From the cell containing the given text, extract its center point as [x, y] coordinate. 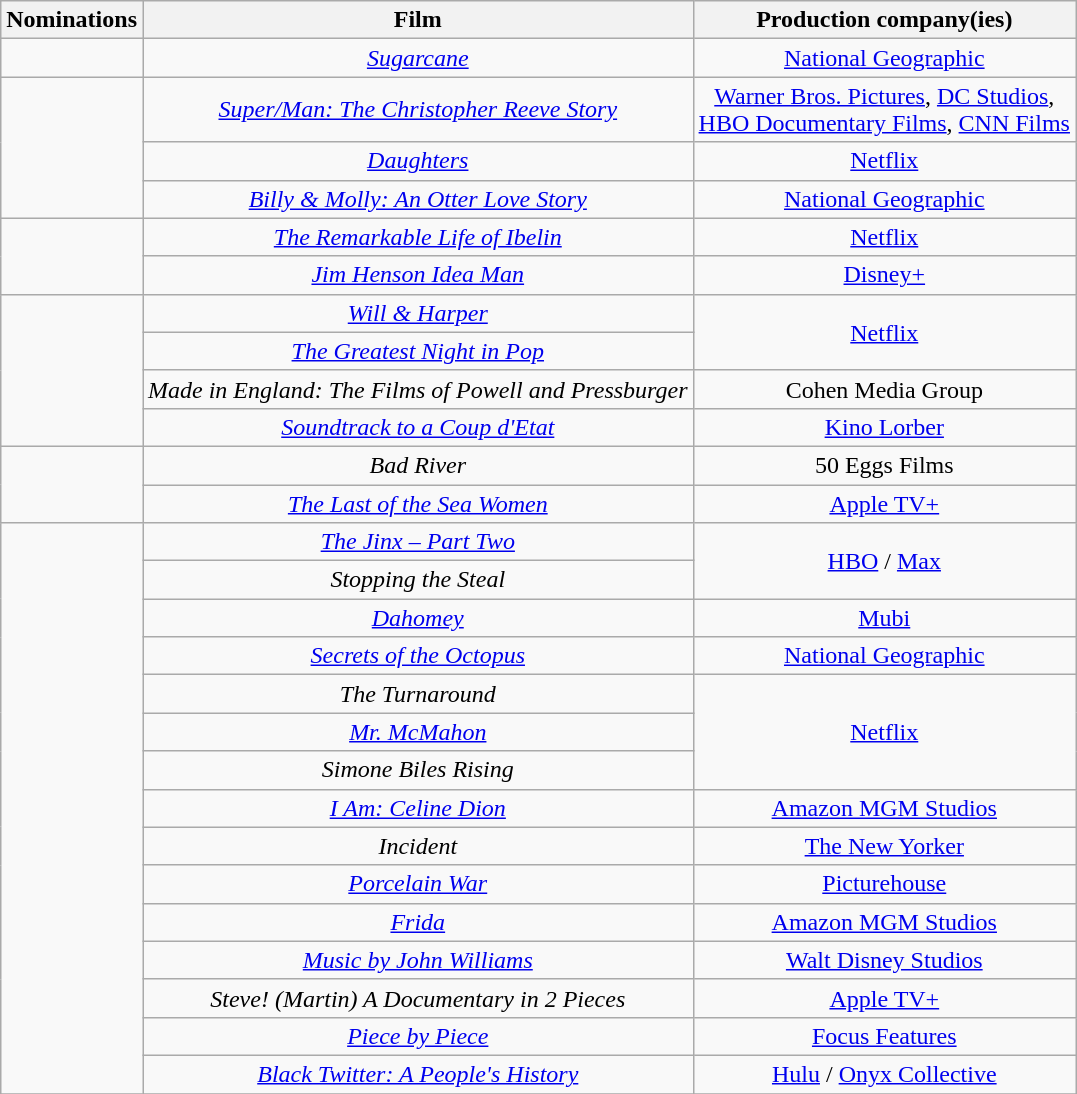
The Jinx – Part Two [418, 542]
The Remarkable Life of Ibelin [418, 237]
Secrets of the Octopus [418, 656]
I Am: Celine Dion [418, 808]
The Greatest Night in Pop [418, 351]
Incident [418, 846]
The New Yorker [884, 846]
Cohen Media Group [884, 389]
Film [418, 20]
Bad River [418, 465]
Soundtrack to a Coup d'Etat [418, 427]
Production company(ies) [884, 20]
Disney+ [884, 275]
Picturehouse [884, 884]
Dahomey [418, 618]
Sugarcane [418, 58]
The Last of the Sea Women [418, 503]
Jim Henson Idea Man [418, 275]
Simone Biles Rising [418, 770]
Piece by Piece [418, 1036]
Mubi [884, 618]
Made in England: The Films of Powell and Pressburger [418, 389]
Billy & Molly: An Otter Love Story [418, 199]
Super/Man: The Christopher Reeve Story [418, 110]
Nominations [72, 20]
Will & Harper [418, 313]
The Turnaround [418, 694]
Warner Bros. Pictures, DC Studios,HBO Documentary Films, CNN Films [884, 110]
HBO / Max [884, 561]
50 Eggs Films [884, 465]
Black Twitter: A People's History [418, 1074]
Walt Disney Studios [884, 960]
Steve! (Martin) A Documentary in 2 Pieces [418, 998]
Focus Features [884, 1036]
Music by John Williams [418, 960]
Mr. McMahon [418, 732]
Daughters [418, 161]
Frida [418, 922]
Porcelain War [418, 884]
Hulu / Onyx Collective [884, 1074]
Stopping the Steal [418, 580]
Kino Lorber [884, 427]
